Provide the (x, y) coordinate of the cell's center where the given text is located.  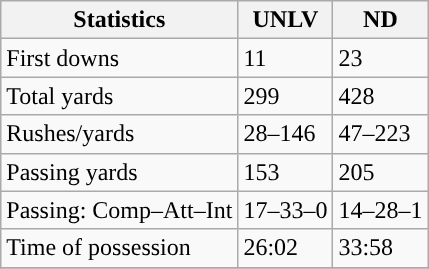
Rushes/yards (120, 134)
17–33–0 (286, 210)
Passing: Comp–Att–Int (120, 210)
33:58 (380, 248)
428 (380, 96)
11 (286, 58)
Time of possession (120, 248)
299 (286, 96)
First downs (120, 58)
Passing yards (120, 172)
ND (380, 20)
28–146 (286, 134)
205 (380, 172)
23 (380, 58)
UNLV (286, 20)
14–28–1 (380, 210)
Statistics (120, 20)
153 (286, 172)
47–223 (380, 134)
Total yards (120, 96)
26:02 (286, 248)
